For the text-containing cell, return its midpoint in [x, y] coordinate format. 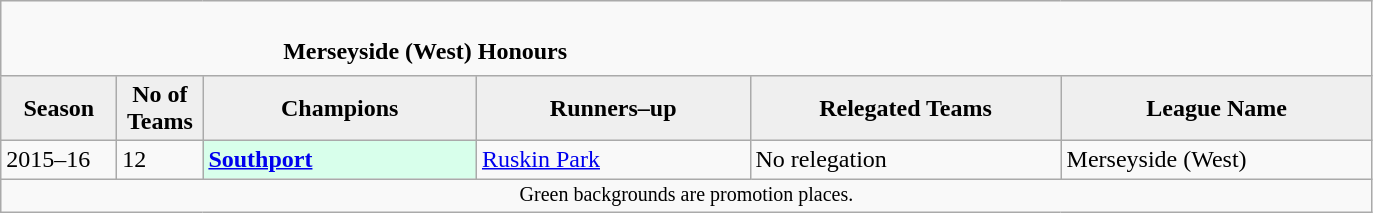
Relegated Teams [906, 108]
Southport [340, 159]
2015–16 [59, 159]
Runners–up [613, 108]
Ruskin Park [613, 159]
Season [59, 108]
Champions [340, 108]
No relegation [906, 159]
League Name [1216, 108]
12 [160, 159]
No of Teams [160, 108]
Merseyside (West) [1216, 159]
Green backgrounds are promotion places. [686, 194]
